For the text-containing cell, return its midpoint in (x, y) coordinate format. 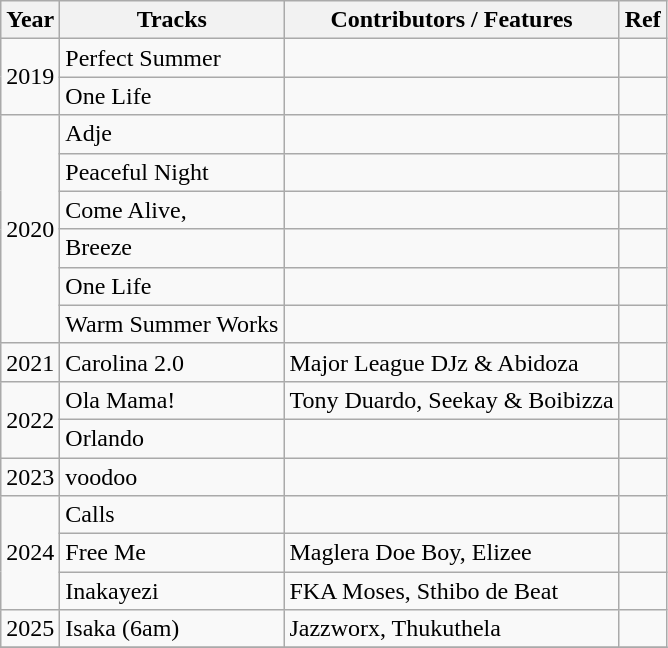
2020 (30, 229)
2023 (30, 477)
Jazzworx, Thukuthela (452, 629)
Ref (642, 20)
Contributors / Features (452, 20)
Inakayezi (172, 591)
Adje (172, 134)
2022 (30, 419)
Maglera Doe Boy, Elizee (452, 553)
2025 (30, 629)
FKA Moses, Sthibo de Beat (452, 591)
Orlando (172, 438)
Major League DJz & Abidoza (452, 362)
Tony Duardo, Seekay & Boibizza (452, 400)
Peaceful Night (172, 172)
2019 (30, 77)
Isaka (6am) (172, 629)
Ola Mama! (172, 400)
Free Me (172, 553)
Carolina 2.0 (172, 362)
Perfect Summer (172, 58)
voodoo (172, 477)
Breeze (172, 248)
Come Alive, (172, 210)
Year (30, 20)
2021 (30, 362)
2024 (30, 553)
Warm Summer Works (172, 324)
Calls (172, 515)
Tracks (172, 20)
